Identify which cell holds the provided text, then report its [X, Y] central coordinate. 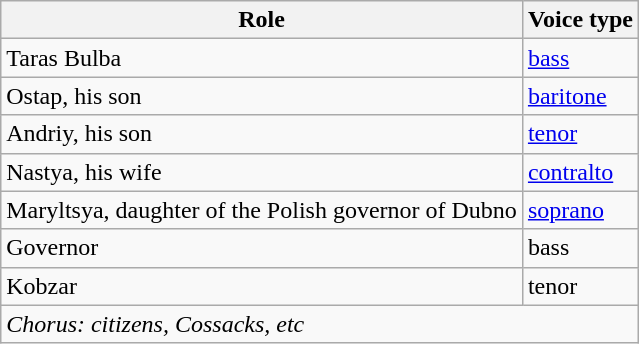
Kobzar [262, 286]
Maryltsya, daughter of the Polish governor of Dubno [262, 210]
Role [262, 20]
Taras Bulba [262, 58]
Governor [262, 248]
Voice type [580, 20]
Nastya, his wife [262, 172]
baritone [580, 96]
Ostap, his son [262, 96]
Chorus: citizens, Cossacks, etc [320, 324]
contralto [580, 172]
Andriy, his son [262, 134]
soprano [580, 210]
